Provide the [x, y] coordinate of the cell's center where the given text is located.  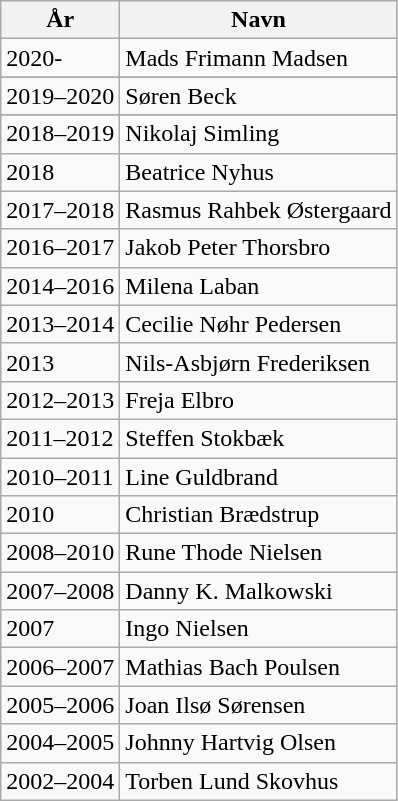
2002–2004 [60, 781]
2007 [60, 629]
2018–2019 [60, 134]
Nikolaj Simling [258, 134]
Line Guldbrand [258, 477]
Steffen Stokbæk [258, 438]
År [60, 20]
Torben Lund Skovhus [258, 781]
Johnny Hartvig Olsen [258, 743]
Beatrice Nyhus [258, 172]
2019–2020 [60, 96]
Ingo Nielsen [258, 629]
2013 [60, 362]
2012–2013 [60, 400]
Navn [258, 20]
Rasmus Rahbek Østergaard [258, 210]
Mathias Bach Poulsen [258, 667]
2017–2018 [60, 210]
2010–2011 [60, 477]
2007–2008 [60, 591]
2016–2017 [60, 248]
Freja Elbro [258, 400]
2008–2010 [60, 553]
Christian Brædstrup [258, 515]
2013–2014 [60, 324]
Søren Beck [258, 96]
Cecilie Nøhr Pedersen [258, 324]
2004–2005 [60, 743]
2018 [60, 172]
2020- [60, 58]
Mads Frimann Madsen [258, 58]
2010 [60, 515]
2005–2006 [60, 705]
Rune Thode Nielsen [258, 553]
2014–2016 [60, 286]
2006–2007 [60, 667]
Milena Laban [258, 286]
2011–2012 [60, 438]
Nils-Asbjørn Frederiksen [258, 362]
Joan Ilsø Sørensen [258, 705]
Jakob Peter Thorsbro [258, 248]
Danny K. Malkowski [258, 591]
